Scan for the cell matching the given text and deliver its [X, Y] coordinate at center. 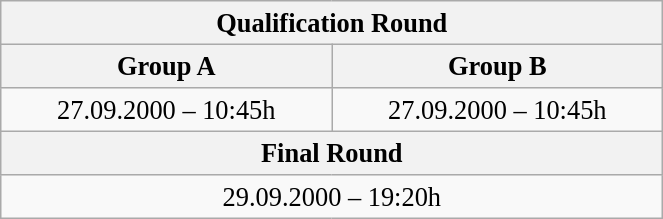
Qualification Round [332, 22]
Group A [166, 66]
29.09.2000 – 19:20h [332, 197]
Final Round [332, 153]
Group B [498, 66]
